Return the [x, y] coordinate for the center point of the cell that contains the specified text.  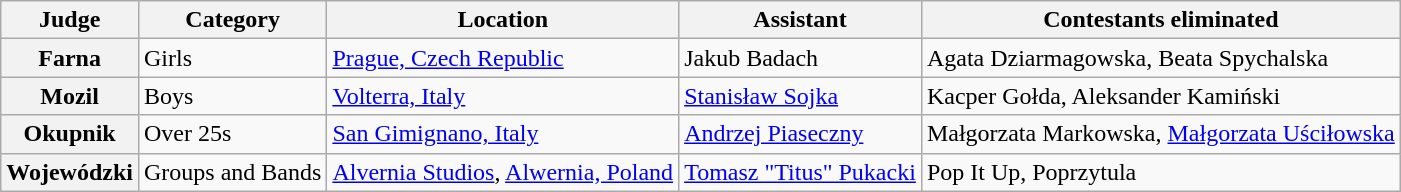
San Gimignano, Italy [503, 134]
Location [503, 20]
Over 25s [232, 134]
Girls [232, 58]
Kacper Gołda, Aleksander Kamiński [1160, 96]
Małgorzata Markowska, Małgorzata Uściłowska [1160, 134]
Prague, Czech Republic [503, 58]
Pop It Up, Poprzytula [1160, 172]
Agata Dziarmagowska, Beata Spychalska [1160, 58]
Groups and Bands [232, 172]
Farna [70, 58]
Mozil [70, 96]
Okupnik [70, 134]
Jakub Badach [800, 58]
Judge [70, 20]
Andrzej Piaseczny [800, 134]
Stanisław Sojka [800, 96]
Tomasz "Titus" Pukacki [800, 172]
Boys [232, 96]
Assistant [800, 20]
Contestants eliminated [1160, 20]
Wojewódzki [70, 172]
Volterra, Italy [503, 96]
Category [232, 20]
Alvernia Studios, Alwernia, Poland [503, 172]
